Detect which cell encompasses the target text, then output its (X, Y) center coordinate. 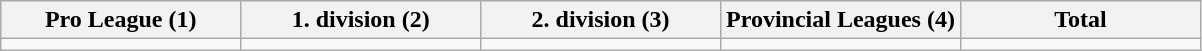
Total (1080, 20)
Provincial Leagues (4) (841, 20)
1. division (2) (361, 20)
2. division (3) (601, 20)
Pro League (1) (121, 20)
